Extract the (X, Y) coordinate from the center of the cell holding the provided text.  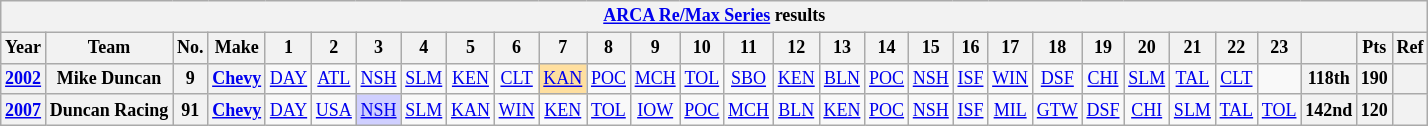
91 (190, 110)
8 (609, 48)
20 (1147, 48)
ATL (334, 78)
22 (1236, 48)
Make (237, 48)
14 (887, 48)
Duncan Racing (108, 110)
USA (334, 110)
4 (424, 48)
16 (970, 48)
1 (288, 48)
118th (1329, 78)
17 (1010, 48)
5 (471, 48)
Team (108, 48)
10 (702, 48)
2002 (24, 78)
2007 (24, 110)
2 (334, 48)
ARCA Re/Max Series results (714, 16)
23 (1278, 48)
142nd (1329, 110)
21 (1193, 48)
15 (930, 48)
190 (1375, 78)
GTW (1057, 110)
11 (749, 48)
Mike Duncan (108, 78)
6 (516, 48)
7 (563, 48)
MIL (1010, 110)
19 (1103, 48)
13 (842, 48)
No. (190, 48)
Year (24, 48)
SBO (749, 78)
Pts (1375, 48)
Ref (1410, 48)
3 (378, 48)
18 (1057, 48)
12 (796, 48)
120 (1375, 110)
IOW (655, 110)
